Extract the (X, Y) coordinate from the center of the cell holding the provided text.  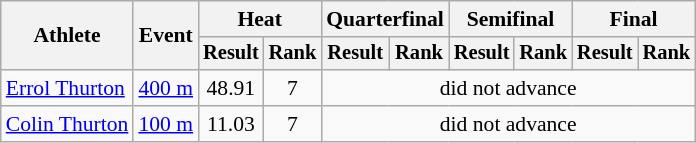
100 m (166, 124)
Colin Thurton (68, 124)
400 m (166, 88)
Heat (260, 19)
Event (166, 36)
Athlete (68, 36)
Errol Thurton (68, 88)
48.91 (231, 88)
Semifinal (510, 19)
11.03 (231, 124)
Quarterfinal (385, 19)
Final (634, 19)
